Locate the cell with the specified text and output its (X, Y) center coordinate. 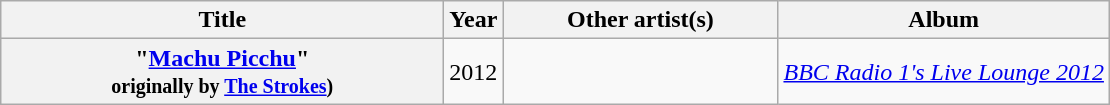
2012 (474, 72)
Other artist(s) (640, 20)
BBC Radio 1's Live Lounge 2012 (944, 72)
Year (474, 20)
Album (944, 20)
"Machu Picchu" originally by The Strokes) (222, 72)
Title (222, 20)
